Pinpoint the cell where the given text exists, returning its (x, y) midpoint coordinate. 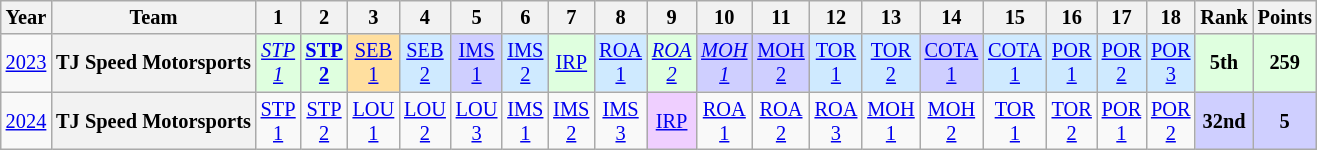
32nd (1224, 121)
18 (1170, 17)
2 (324, 17)
13 (890, 17)
1 (278, 17)
15 (1015, 17)
14 (952, 17)
7 (571, 17)
16 (1072, 17)
9 (672, 17)
IMS3 (620, 121)
8 (620, 17)
SEB2 (425, 63)
12 (836, 17)
LOU2 (425, 121)
2024 (26, 121)
17 (1122, 17)
LOU1 (374, 121)
4 (425, 17)
6 (525, 17)
259 (1285, 63)
10 (724, 17)
SEB1 (374, 63)
POR3 (1170, 63)
Points (1285, 17)
ROA3 (836, 121)
11 (780, 17)
Team (154, 17)
5th (1224, 63)
Rank (1224, 17)
2023 (26, 63)
3 (374, 17)
LOU3 (477, 121)
Year (26, 17)
